Output the (x, y) coordinate of the center of the cell containing the given text.  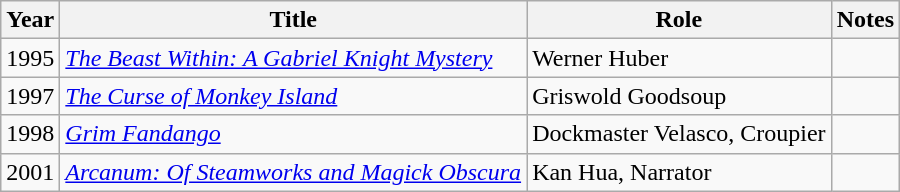
Role (680, 20)
Arcanum: Of Steamworks and Magick Obscura (294, 172)
1998 (30, 134)
Griswold Goodsoup (680, 96)
Grim Fandango (294, 134)
1997 (30, 96)
Year (30, 20)
2001 (30, 172)
The Beast Within: A Gabriel Knight Mystery (294, 58)
Dockmaster Velasco, Croupier (680, 134)
1995 (30, 58)
Notes (865, 20)
The Curse of Monkey Island (294, 96)
Werner Huber (680, 58)
Kan Hua, Narrator (680, 172)
Title (294, 20)
